Locate the cell with the specified text and output its (X, Y) center coordinate. 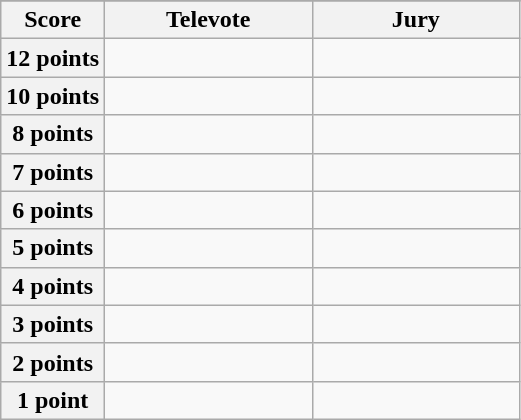
3 points (53, 324)
12 points (53, 58)
Score (53, 20)
6 points (53, 210)
8 points (53, 134)
Jury (416, 20)
4 points (53, 286)
2 points (53, 362)
7 points (53, 172)
10 points (53, 96)
1 point (53, 400)
5 points (53, 248)
Televote (209, 20)
